Detect which cell encompasses the target text, then output its [X, Y] center coordinate. 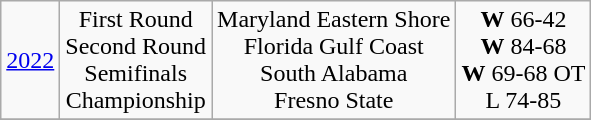
Maryland Eastern ShoreFlorida Gulf CoastSouth AlabamaFresno State [334, 60]
W 66-42W 84-68W 69-68 OTL 74-85 [524, 60]
2022 [30, 60]
First RoundSecond RoundSemifinalsChampionship [136, 60]
